Output the [X, Y] coordinate of the center of the cell containing the given text.  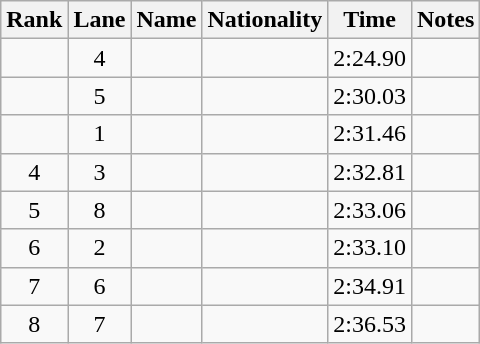
Rank [34, 20]
2:34.91 [370, 286]
2:36.53 [370, 324]
Lane [100, 20]
Nationality [265, 20]
Name [166, 20]
3 [100, 172]
2:30.03 [370, 96]
2:24.90 [370, 58]
2:33.06 [370, 210]
2:31.46 [370, 134]
2 [100, 248]
1 [100, 134]
2:33.10 [370, 248]
Notes [445, 20]
2:32.81 [370, 172]
Time [370, 20]
